Pinpoint the cell where the given text exists, returning its [x, y] midpoint coordinate. 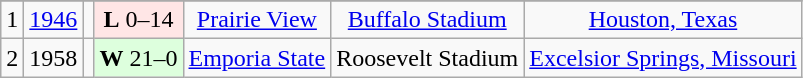
Roosevelt Stadium [428, 58]
1946 [54, 20]
Emporia State [257, 58]
2 [12, 58]
Buffalo Stadium [428, 20]
1958 [54, 58]
Houston, Texas [663, 20]
W 21–0 [138, 58]
Excelsior Springs, Missouri [663, 58]
L 0–14 [138, 20]
1 [12, 20]
Prairie View [257, 20]
